Identify which cell holds the provided text, then report its (X, Y) central coordinate. 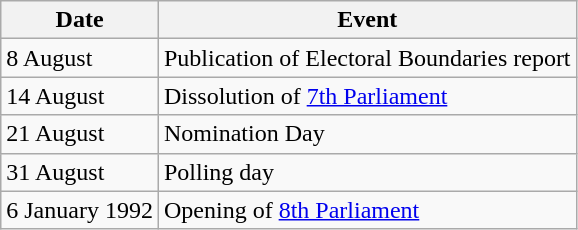
6 January 1992 (80, 210)
Publication of Electoral Boundaries report (367, 58)
21 August (80, 134)
Date (80, 20)
8 August (80, 58)
Event (367, 20)
Opening of 8th Parliament (367, 210)
31 August (80, 172)
Polling day (367, 172)
Nomination Day (367, 134)
14 August (80, 96)
Dissolution of 7th Parliament (367, 96)
